Identify which cell holds the provided text, then report its (X, Y) central coordinate. 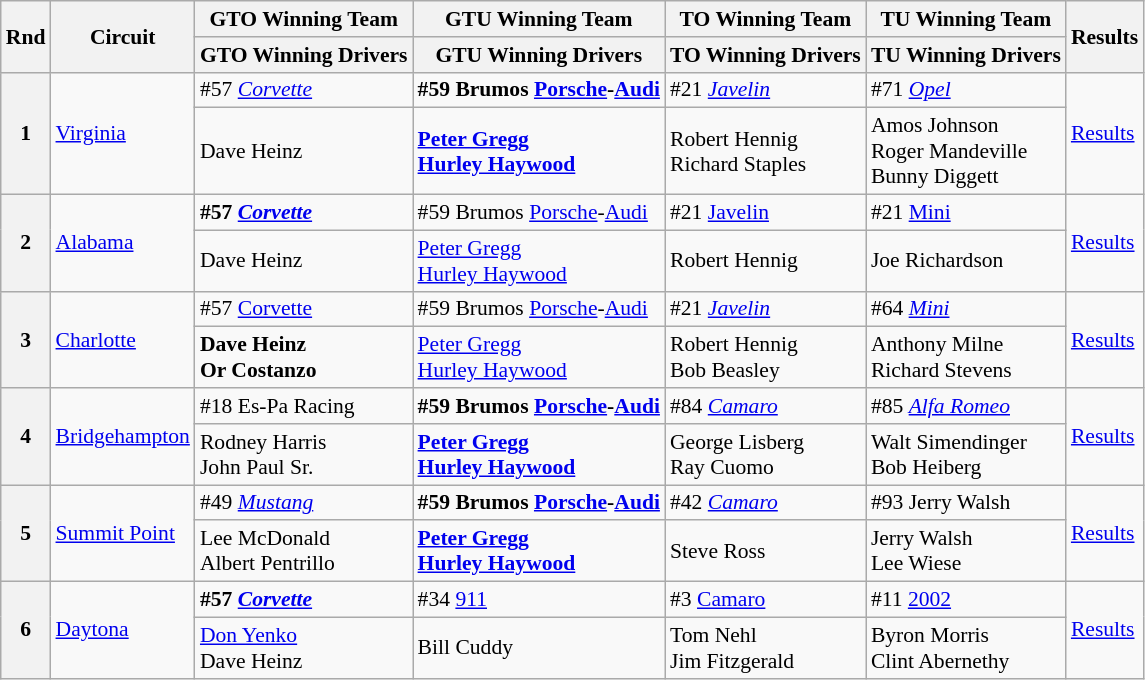
Dave Heinz Or Costanzo (304, 358)
6 (26, 630)
Circuit (122, 36)
Lee McDonald Albert Pentrillo (304, 552)
#71 Opel (966, 90)
#11 2002 (966, 600)
Rnd (26, 36)
#93 Jerry Walsh (966, 503)
GTO Winning Drivers (304, 55)
Robert Hennig Bob Beasley (766, 358)
Anthony Milne Richard Stevens (966, 358)
Tom Nehl Jim Fitzgerald (766, 648)
#21 Mini (966, 213)
Summit Point (122, 534)
TO Winning Team (766, 19)
4 (26, 436)
#85 Alfa Romeo (966, 406)
Robert Hennig Richard Staples (766, 152)
Virginia (122, 133)
#84 Camaro (766, 406)
TO Winning Drivers (766, 55)
Byron Morris Clint Abernethy (966, 648)
Amos Johnson Roger Mandeville Bunny Diggett (966, 152)
TU Winning Team (966, 19)
Joe Richardson (966, 260)
#42 Camaro (766, 503)
Bridgehampton (122, 436)
Jerry Walsh Lee Wiese (966, 552)
GTU Winning Team (539, 19)
1 (26, 133)
3 (26, 340)
Bill Cuddy (539, 648)
Daytona (122, 630)
George Lisberg Ray Cuomo (766, 454)
GTO Winning Team (304, 19)
#49 Mustang (304, 503)
2 (26, 244)
#34 911 (539, 600)
#18 Es-Pa Racing (304, 406)
Alabama (122, 244)
5 (26, 534)
Steve Ross (766, 552)
#64 Mini (966, 309)
GTU Winning Drivers (539, 55)
Robert Hennig (766, 260)
Rodney Harris John Paul Sr. (304, 454)
Charlotte (122, 340)
Don Yenko Dave Heinz (304, 648)
Walt Simendinger Bob Heiberg (966, 454)
TU Winning Drivers (966, 55)
#3 Camaro (766, 600)
